Detect which cell encompasses the target text, then output its (X, Y) center coordinate. 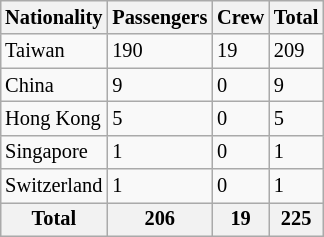
Taiwan (54, 51)
190 (160, 51)
Singapore (54, 152)
China (54, 85)
Crew (240, 18)
206 (160, 220)
225 (296, 220)
209 (296, 51)
Switzerland (54, 186)
Passengers (160, 18)
Nationality (54, 18)
Hong Kong (54, 119)
